Return the [X, Y] coordinate for the center point of the cell that contains the specified text.  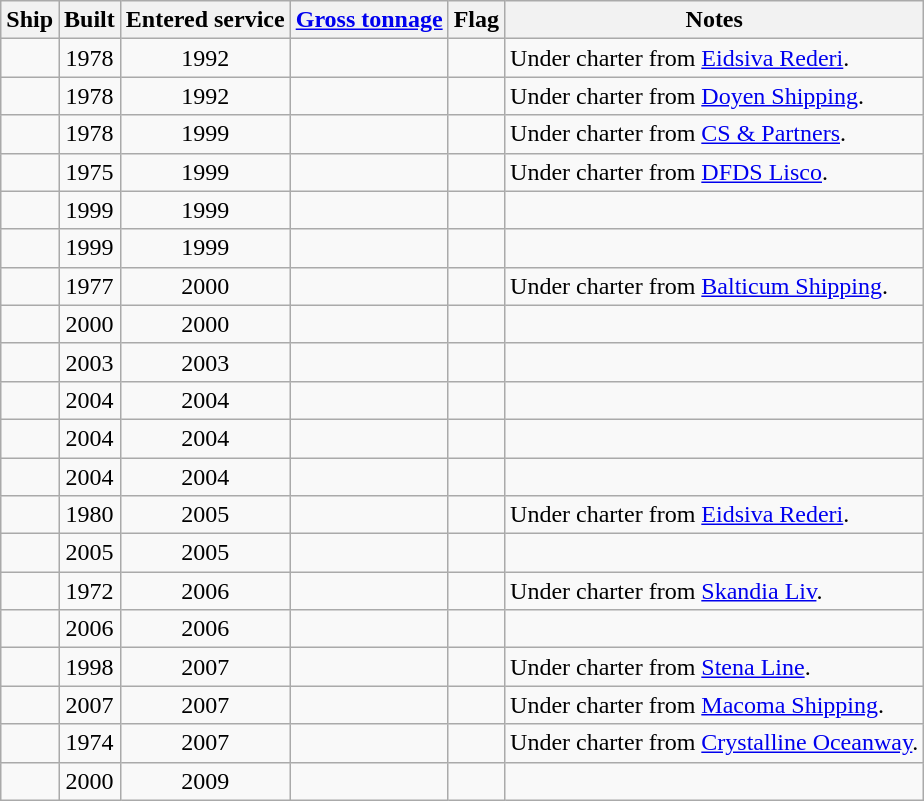
Gross tonnage [369, 20]
Ship [30, 20]
1977 [90, 286]
1980 [90, 515]
Under charter from Macoma Shipping. [714, 705]
Flag [476, 20]
Under charter from Crystalline Oceanway. [714, 743]
Under charter from Stena Line. [714, 667]
Notes [714, 20]
Under charter from DFDS Lisco. [714, 172]
Under charter from Balticum Shipping. [714, 286]
1975 [90, 172]
2009 [205, 781]
Entered service [205, 20]
1972 [90, 591]
Under charter from Skandia Liv. [714, 591]
Under charter from CS & Partners. [714, 134]
1974 [90, 743]
Built [90, 20]
Under charter from Doyen Shipping. [714, 96]
1998 [90, 667]
